From the cell containing the given text, extract its center point as (X, Y) coordinate. 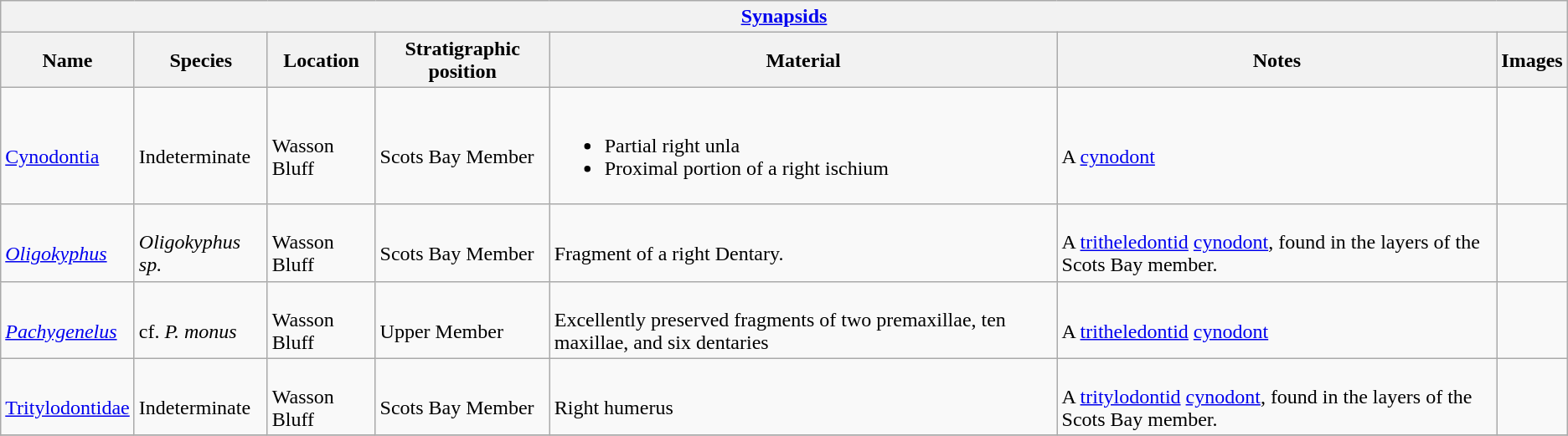
Oligokyphus sp. (201, 243)
Excellently preserved fragments of two premaxillae, ten maxillae, and six dentaries (803, 320)
Material (803, 60)
Pachygenelus (68, 320)
Name (68, 60)
A tritylodontid cynodont, found in the layers of the Scots Bay member. (1277, 397)
Images (1532, 60)
Right humerus (803, 397)
Fragment of a right Dentary. (803, 243)
Notes (1277, 60)
Synapsids (784, 17)
Cynodontia (68, 146)
Location (322, 60)
Upper Member (462, 320)
A cynodont (1277, 146)
Oligokyphus (68, 243)
A tritheledontid cynodont (1277, 320)
Stratigraphic position (462, 60)
Partial right unlaProximal portion of a right ischium (803, 146)
Tritylodontidae (68, 397)
Species (201, 60)
cf. P. monus (201, 320)
A tritheledontid cynodont, found in the layers of the Scots Bay member. (1277, 243)
